Identify which cell holds the provided text, then report its [X, Y] central coordinate. 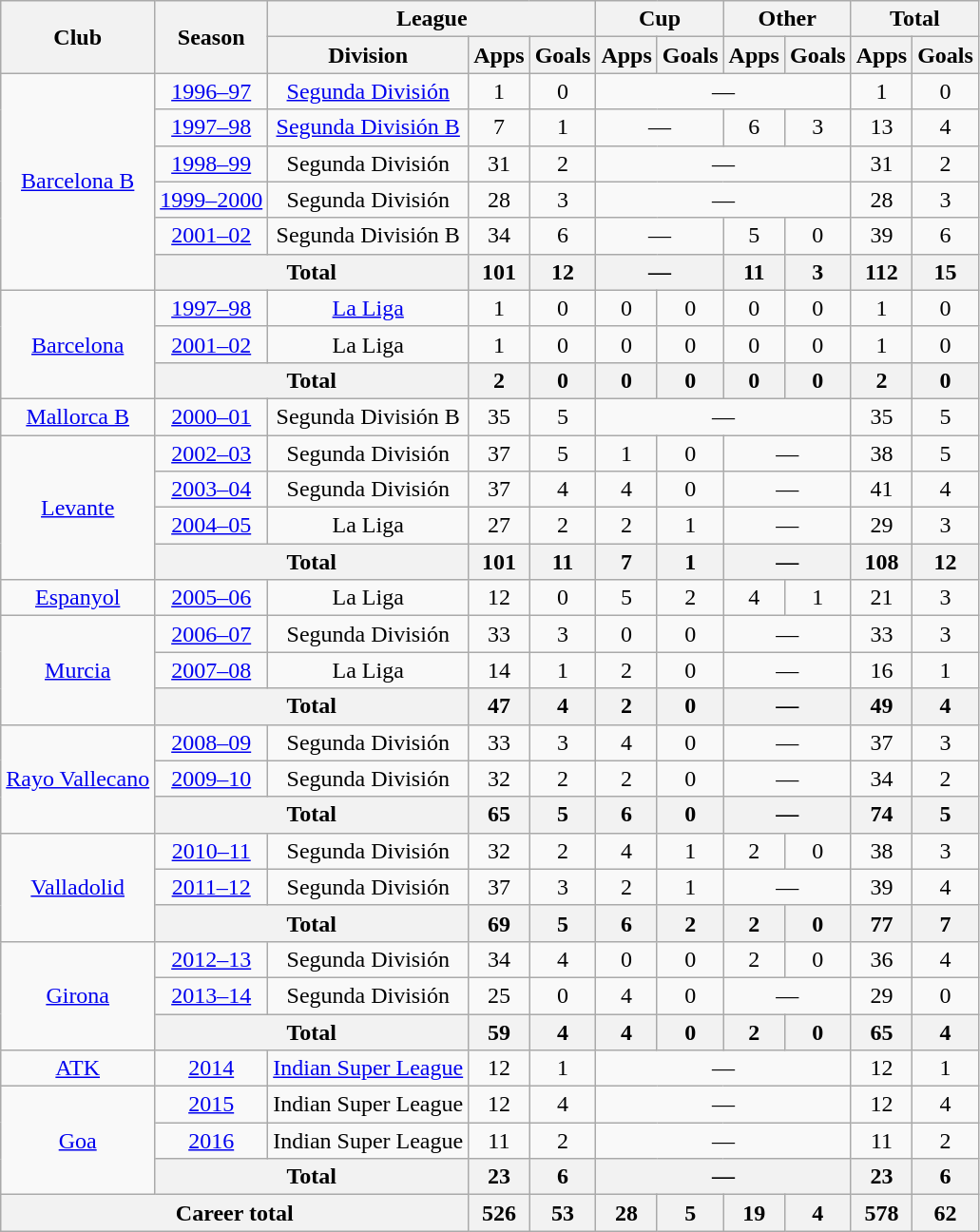
Cup [660, 19]
League [432, 19]
112 [881, 272]
Barcelona B [78, 182]
Club [78, 37]
53 [563, 1213]
2015 [211, 1105]
526 [499, 1213]
49 [881, 706]
Murcia [78, 670]
2003–04 [211, 490]
2006–07 [211, 634]
Season [211, 37]
Mallorca B [78, 416]
Espanyol [78, 598]
74 [881, 815]
59 [499, 1031]
Other [787, 19]
19 [754, 1213]
2004–05 [211, 526]
Division [369, 55]
2005–06 [211, 598]
62 [946, 1213]
77 [881, 923]
2011–12 [211, 887]
1996–97 [211, 91]
13 [881, 127]
1998–99 [211, 164]
14 [499, 670]
36 [881, 959]
Valladolid [78, 887]
2010–11 [211, 851]
2008–09 [211, 742]
578 [881, 1213]
25 [499, 995]
16 [881, 670]
15 [946, 272]
2002–03 [211, 453]
ATK [78, 1068]
1999–2000 [211, 200]
2016 [211, 1141]
2009–10 [211, 779]
2014 [211, 1068]
Career total [235, 1213]
2013–14 [211, 995]
41 [881, 490]
Barcelona [78, 344]
27 [499, 526]
Girona [78, 995]
2000–01 [211, 416]
Levante [78, 508]
Rayo Vallecano [78, 779]
2012–13 [211, 959]
69 [499, 923]
Goa [78, 1141]
2007–08 [211, 670]
47 [499, 706]
21 [881, 598]
108 [881, 562]
